For the text-containing cell, return its midpoint in [x, y] coordinate format. 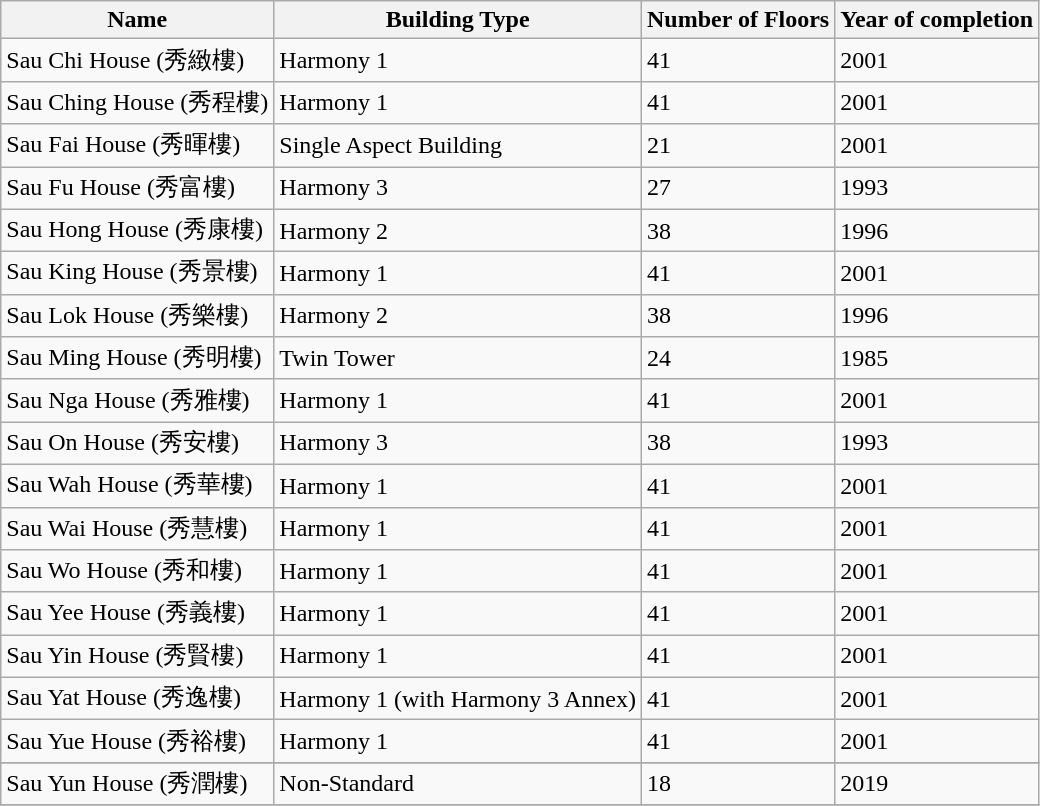
2019 [937, 784]
Sau Lok House (秀樂樓) [138, 316]
Sau Ming House (秀明樓) [138, 358]
18 [738, 784]
Twin Tower [458, 358]
Sau Ching House (秀程樓) [138, 102]
Sau Chi House (秀緻樓) [138, 60]
Sau Hong House (秀康樓) [138, 230]
Single Aspect Building [458, 146]
Year of completion [937, 20]
Sau Yee House (秀義樓) [138, 614]
Non-Standard [458, 784]
Sau Yun House (秀潤樓) [138, 784]
Sau Wo House (秀和樓) [138, 572]
Sau Yat House (秀逸樓) [138, 698]
Sau Nga House (秀雅樓) [138, 400]
Name [138, 20]
Sau Yin House (秀賢樓) [138, 656]
Sau Yue House (秀裕樓) [138, 742]
Sau Fai House (秀暉樓) [138, 146]
1985 [937, 358]
Sau King House (秀景樓) [138, 274]
Number of Floors [738, 20]
Sau Wai House (秀慧樓) [138, 528]
27 [738, 188]
21 [738, 146]
Harmony 1 (with Harmony 3 Annex) [458, 698]
Sau On House (秀安樓) [138, 444]
Building Type [458, 20]
Sau Fu House (秀富樓) [138, 188]
Sau Wah House (秀華樓) [138, 486]
24 [738, 358]
